Return the (X, Y) coordinate for the center point of the cell that contains the specified text.  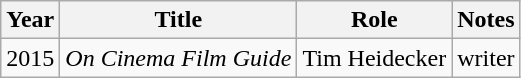
writer (486, 58)
On Cinema Film Guide (178, 58)
Title (178, 20)
Role (374, 20)
2015 (30, 58)
Notes (486, 20)
Year (30, 20)
Tim Heidecker (374, 58)
